Return the [X, Y] coordinate for the center point of the cell that contains the specified text.  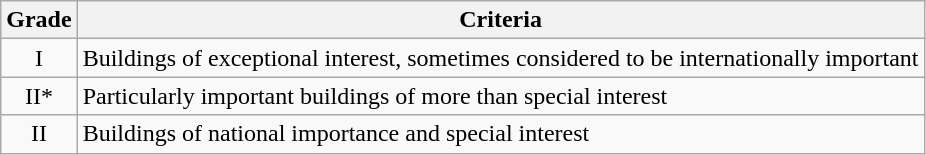
Particularly important buildings of more than special interest [500, 96]
Buildings of national importance and special interest [500, 134]
I [39, 58]
II [39, 134]
II* [39, 96]
Grade [39, 20]
Buildings of exceptional interest, sometimes considered to be internationally important [500, 58]
Criteria [500, 20]
